Pinpoint the cell where the given text exists, returning its (x, y) midpoint coordinate. 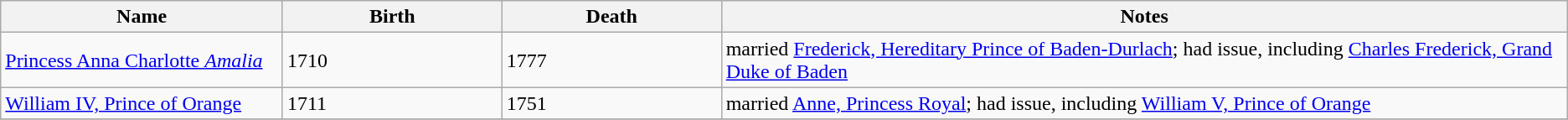
1751 (611, 103)
1710 (392, 60)
1777 (611, 60)
Name (142, 17)
William IV, Prince of Orange (142, 103)
married Anne, Princess Royal; had issue, including William V, Prince of Orange (1144, 103)
1711 (392, 103)
married Frederick, Hereditary Prince of Baden-Durlach; had issue, including Charles Frederick, Grand Duke of Baden (1144, 60)
Princess Anna Charlotte Amalia (142, 60)
Birth (392, 17)
Notes (1144, 17)
Death (611, 17)
